Identify which cell holds the provided text, then report its (X, Y) central coordinate. 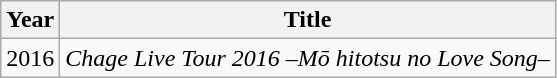
2016 (30, 58)
Year (30, 20)
Chage Live Tour 2016 –Mō hitotsu no Love Song– (308, 58)
Title (308, 20)
